Provide the (X, Y) coordinate of the cell's center where the given text is located.  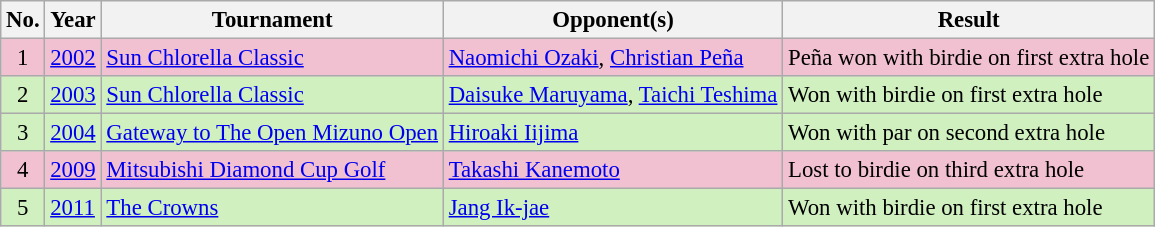
Year (73, 20)
Daisuke Maruyama, Taichi Teshima (612, 95)
Gateway to The Open Mizuno Open (272, 133)
Tournament (272, 20)
Mitsubishi Diamond Cup Golf (272, 170)
Takashi Kanemoto (612, 170)
4 (23, 170)
5 (23, 208)
3 (23, 133)
2 (23, 95)
Won with par on second extra hole (969, 133)
No. (23, 20)
2009 (73, 170)
Naomichi Ozaki, Christian Peña (612, 58)
2002 (73, 58)
Peña won with birdie on first extra hole (969, 58)
Hiroaki Iijima (612, 133)
2004 (73, 133)
Jang Ik-jae (612, 208)
Result (969, 20)
Lost to birdie on third extra hole (969, 170)
2011 (73, 208)
2003 (73, 95)
The Crowns (272, 208)
1 (23, 58)
Opponent(s) (612, 20)
